Find where the given text appears and provide that cell's center as (x, y) coordinate. 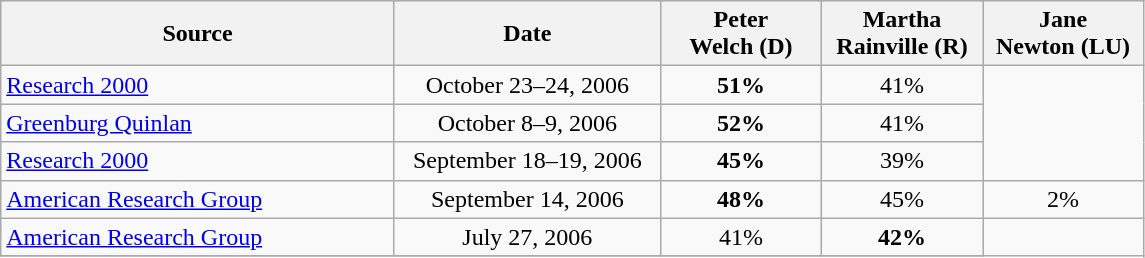
39% (902, 161)
52% (740, 123)
October 23–24, 2006 (527, 85)
51% (740, 85)
PeterWelch (D) (740, 34)
September 14, 2006 (527, 199)
42% (902, 237)
Source (198, 34)
JaneNewton (LU) (1062, 34)
Date (527, 34)
2% (1062, 199)
48% (740, 199)
October 8–9, 2006 (527, 123)
September 18–19, 2006 (527, 161)
MarthaRainville (R) (902, 34)
Greenburg Quinlan (198, 123)
July 27, 2006 (527, 237)
